Find where the given text appears and provide that cell's center as [x, y] coordinate. 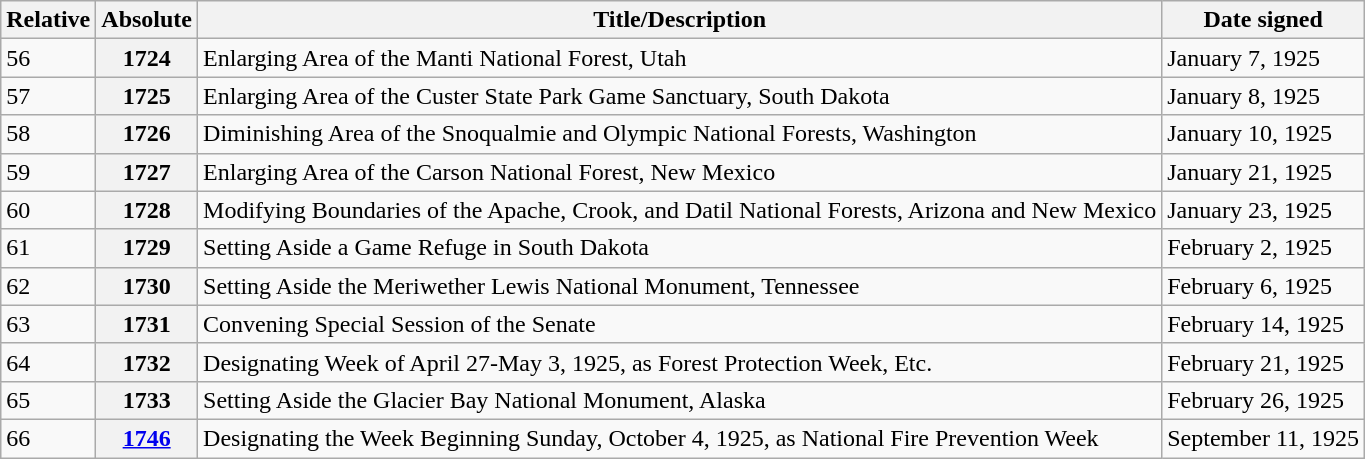
59 [48, 172]
Diminishing Area of the Snoqualmie and Olympic National Forests, Washington [680, 134]
January 23, 1925 [1264, 210]
1728 [147, 210]
January 10, 1925 [1264, 134]
62 [48, 286]
September 11, 1925 [1264, 438]
Enlarging Area of the Carson National Forest, New Mexico [680, 172]
Modifying Boundaries of the Apache, Crook, and Datil National Forests, Arizona and New Mexico [680, 210]
Designating Week of April 27-May 3, 1925, as Forest Protection Week, Etc. [680, 362]
February 26, 1925 [1264, 400]
Setting Aside the Glacier Bay National Monument, Alaska [680, 400]
60 [48, 210]
1746 [147, 438]
Convening Special Session of the Senate [680, 324]
Setting Aside the Meriwether Lewis National Monument, Tennessee [680, 286]
1726 [147, 134]
64 [48, 362]
1732 [147, 362]
February 14, 1925 [1264, 324]
Relative [48, 20]
Enlarging Area of the Custer State Park Game Sanctuary, South Dakota [680, 96]
January 8, 1925 [1264, 96]
Title/Description [680, 20]
1731 [147, 324]
66 [48, 438]
Setting Aside a Game Refuge in South Dakota [680, 248]
65 [48, 400]
Enlarging Area of the Manti National Forest, Utah [680, 58]
January 7, 1925 [1264, 58]
1729 [147, 248]
January 21, 1925 [1264, 172]
1733 [147, 400]
February 6, 1925 [1264, 286]
Date signed [1264, 20]
Designating the Week Beginning Sunday, October 4, 1925, as National Fire Prevention Week [680, 438]
February 21, 1925 [1264, 362]
58 [48, 134]
63 [48, 324]
February 2, 1925 [1264, 248]
1727 [147, 172]
1730 [147, 286]
61 [48, 248]
56 [48, 58]
57 [48, 96]
Absolute [147, 20]
1724 [147, 58]
1725 [147, 96]
